Search for the cell housing the specified text and yield its (x, y) center coordinate. 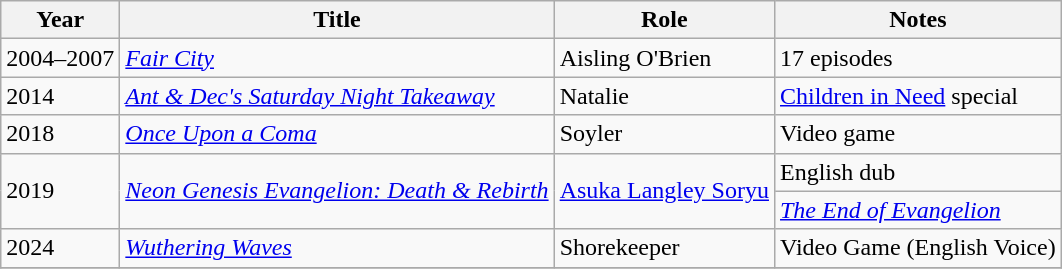
The End of Evangelion (918, 210)
Soyler (664, 134)
Role (664, 20)
Fair City (337, 58)
2004–2007 (60, 58)
Title (337, 20)
17 episodes (918, 58)
Aisling O'Brien (664, 58)
2014 (60, 96)
2024 (60, 248)
Natalie (664, 96)
Notes (918, 20)
Video game (918, 134)
Ant & Dec's Saturday Night Takeaway (337, 96)
Video Game (English Voice) (918, 248)
Children in Need special (918, 96)
Wuthering Waves (337, 248)
Neon Genesis Evangelion: Death & Rebirth (337, 191)
Asuka Langley Soryu (664, 191)
Year (60, 20)
2018 (60, 134)
2019 (60, 191)
Shorekeeper (664, 248)
Once Upon a Coma (337, 134)
English dub (918, 172)
